Capture the cell that displays the provided text and extract its (X, Y) central coordinate. 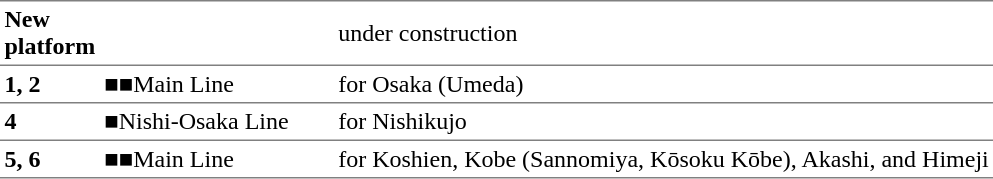
New platform (50, 33)
5, 6 (50, 159)
■Nishi-Osaka Line (217, 122)
1, 2 (50, 84)
4 (50, 122)
